Capture the cell that displays the provided text and extract its [X, Y] central coordinate. 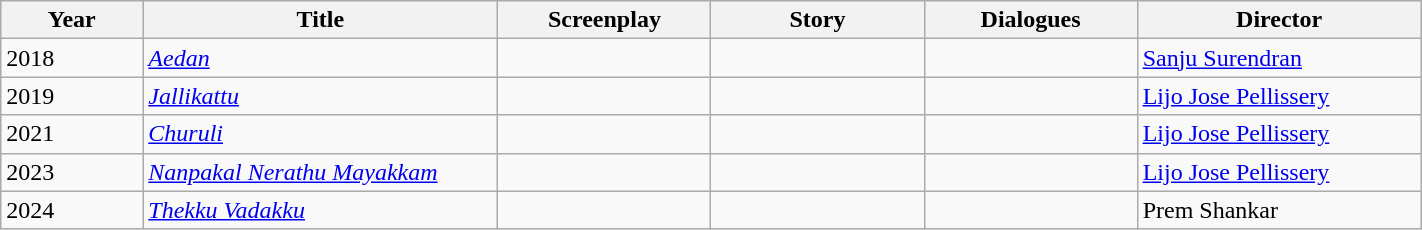
2024 [72, 210]
2023 [72, 172]
Thekku Vadakku [320, 210]
Year [72, 20]
2018 [72, 58]
2019 [72, 96]
Story [818, 20]
Title [320, 20]
Director [1279, 20]
Jallikattu [320, 96]
Sanju Surendran [1279, 58]
Screenplay [604, 20]
Churuli [320, 134]
2021 [72, 134]
Nanpakal Nerathu Mayakkam [320, 172]
Dialogues [1030, 20]
Prem Shankar [1279, 210]
Aedan [320, 58]
